For the text-containing cell, return its midpoint in [X, Y] coordinate format. 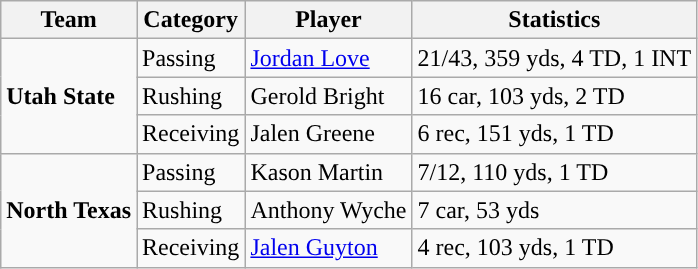
4 rec, 103 yds, 1 TD [554, 248]
Utah State [69, 96]
Jalen Guyton [328, 248]
7/12, 110 yds, 1 TD [554, 172]
North Texas [69, 210]
Gerold Bright [328, 96]
Jalen Greene [328, 134]
Team [69, 20]
16 car, 103 yds, 2 TD [554, 96]
Player [328, 20]
Jordan Love [328, 58]
Statistics [554, 20]
6 rec, 151 yds, 1 TD [554, 134]
Anthony Wyche [328, 210]
Category [190, 20]
Kason Martin [328, 172]
21/43, 359 yds, 4 TD, 1 INT [554, 58]
7 car, 53 yds [554, 210]
